Scan for the cell matching the given text and deliver its [X, Y] coordinate at center. 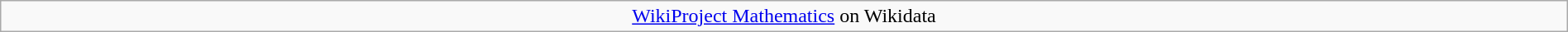
WikiProject Mathematics on Wikidata [784, 16]
